Provide the [x, y] coordinate of the cell's center where the given text is located.  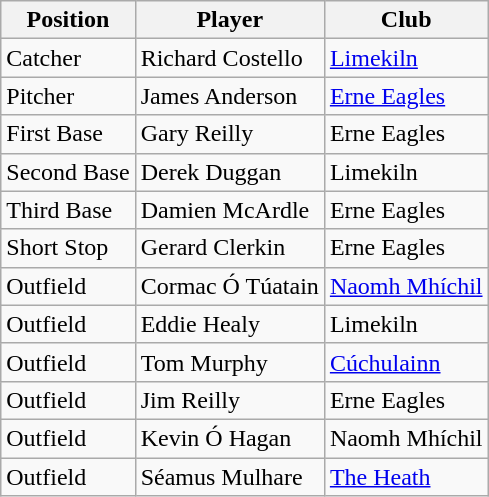
Club [406, 20]
Gary Reilly [230, 134]
Third Base [68, 210]
Tom Murphy [230, 362]
Cormac Ó Túatain [230, 286]
Séamus Mulhare [230, 477]
Pitcher [68, 96]
Gerard Clerkin [230, 248]
Richard Costello [230, 58]
Jim Reilly [230, 400]
Cúchulainn [406, 362]
First Base [68, 134]
Kevin Ó Hagan [230, 438]
Catcher [68, 58]
The Heath [406, 477]
Short Stop [68, 248]
Position [68, 20]
Derek Duggan [230, 172]
James Anderson [230, 96]
Eddie Healy [230, 324]
Player [230, 20]
Damien McArdle [230, 210]
Second Base [68, 172]
